Determine the (X, Y) coordinate at the center of the cell enclosing the given text.  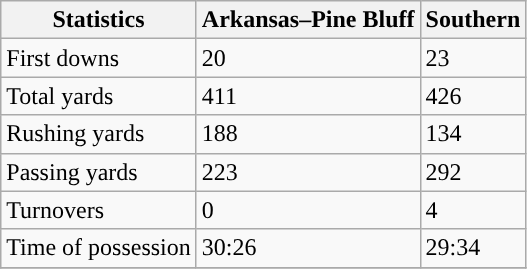
0 (308, 210)
411 (308, 96)
Southern (473, 20)
Time of possession (99, 248)
23 (473, 58)
Statistics (99, 20)
426 (473, 96)
20 (308, 58)
Turnovers (99, 210)
223 (308, 172)
Total yards (99, 96)
292 (473, 172)
4 (473, 210)
134 (473, 134)
First downs (99, 58)
188 (308, 134)
30:26 (308, 248)
Passing yards (99, 172)
Rushing yards (99, 134)
29:34 (473, 248)
Arkansas–Pine Bluff (308, 20)
